Extract the (X, Y) coordinate from the center of the cell holding the provided text.  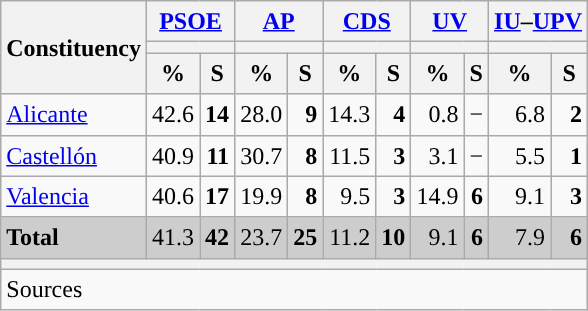
28.0 (262, 114)
Sources (294, 290)
Alicante (74, 114)
42.6 (172, 114)
9 (306, 114)
CDS (367, 22)
11.2 (350, 238)
Castellón (74, 156)
1 (570, 156)
UV (450, 22)
Valencia (74, 196)
9.5 (350, 196)
14.9 (438, 196)
30.7 (262, 156)
5.5 (520, 156)
6.8 (520, 114)
19.9 (262, 196)
10 (394, 238)
7.9 (520, 238)
14.3 (350, 114)
23.7 (262, 238)
41.3 (172, 238)
0.8 (438, 114)
40.6 (172, 196)
11.5 (350, 156)
PSOE (190, 22)
25 (306, 238)
IU–UPV (538, 22)
AP (279, 22)
14 (218, 114)
42 (218, 238)
Constituency (74, 48)
11 (218, 156)
Total (74, 238)
40.9 (172, 156)
3.1 (438, 156)
17 (218, 196)
2 (570, 114)
4 (394, 114)
